Output the [X, Y] coordinate of the center of the cell containing the given text.  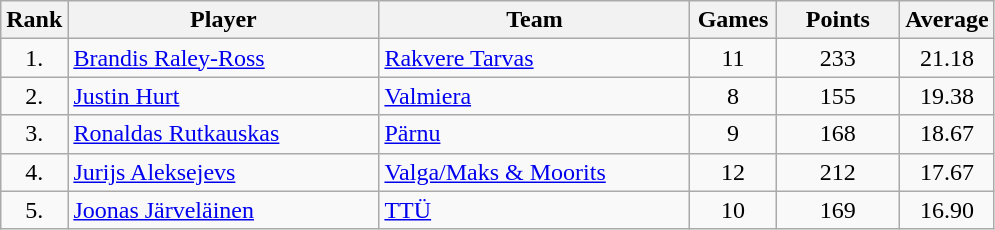
11 [733, 58]
3. [34, 134]
8 [733, 96]
Games [733, 20]
2. [34, 96]
TTÜ [534, 210]
10 [733, 210]
168 [838, 134]
19.38 [948, 96]
Ronaldas Rutkauskas [224, 134]
Rakvere Tarvas [534, 58]
Team [534, 20]
Points [838, 20]
18.67 [948, 134]
1. [34, 58]
9 [733, 134]
Jurijs Aleksejevs [224, 172]
17.67 [948, 172]
Joonas Järveläinen [224, 210]
233 [838, 58]
4. [34, 172]
212 [838, 172]
12 [733, 172]
169 [838, 210]
Average [948, 20]
Pärnu [534, 134]
Valga/Maks & Moorits [534, 172]
155 [838, 96]
16.90 [948, 210]
Justin Hurt [224, 96]
21.18 [948, 58]
Player [224, 20]
Rank [34, 20]
Brandis Raley-Ross [224, 58]
Valmiera [534, 96]
5. [34, 210]
